Extract the [x, y] coordinate from the center of the cell holding the provided text.  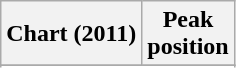
Chart (2011) [72, 34]
Peakposition [188, 34]
